Capture the cell that displays the provided text and extract its [x, y] central coordinate. 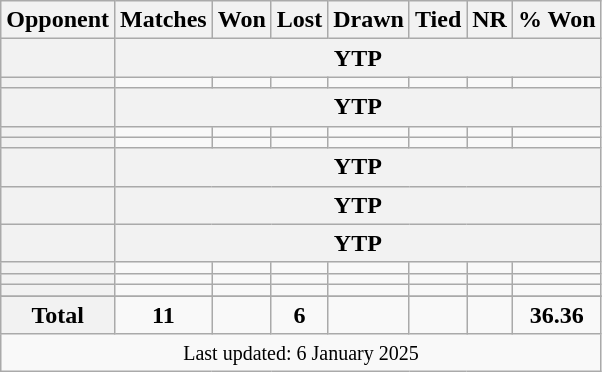
Drawn [369, 20]
6 [299, 315]
Lost [299, 20]
% Won [556, 20]
Won [242, 20]
36.36 [556, 315]
Total [58, 315]
11 [164, 315]
Last updated: 6 January 2025 [301, 353]
NR [490, 20]
Opponent [58, 20]
Matches [164, 20]
Tied [438, 20]
